Locate the cell with the specified text and output its (x, y) center coordinate. 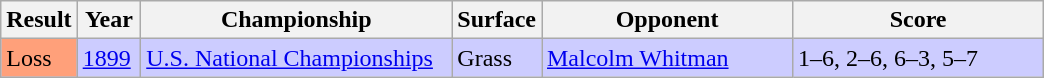
Year (109, 20)
Opponent (668, 20)
Score (918, 20)
Loss (39, 58)
Result (39, 20)
Malcolm Whitman (668, 58)
Surface (497, 20)
1899 (109, 58)
1–6, 2–6, 6–3, 5–7 (918, 58)
Grass (497, 58)
Championship (296, 20)
U.S. National Championships (296, 58)
